Detect which cell encompasses the target text, then output its [X, Y] center coordinate. 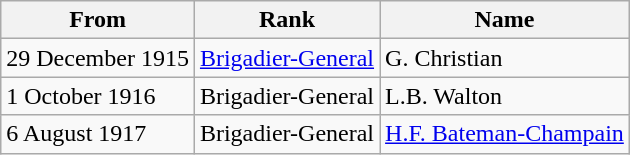
1 October 1916 [98, 96]
6 August 1917 [98, 134]
29 December 1915 [98, 58]
H.F. Bateman-Champain [505, 134]
G. Christian [505, 58]
Rank [286, 20]
Name [505, 20]
L.B. Walton [505, 96]
From [98, 20]
